From the cell containing the given text, extract its center point as (x, y) coordinate. 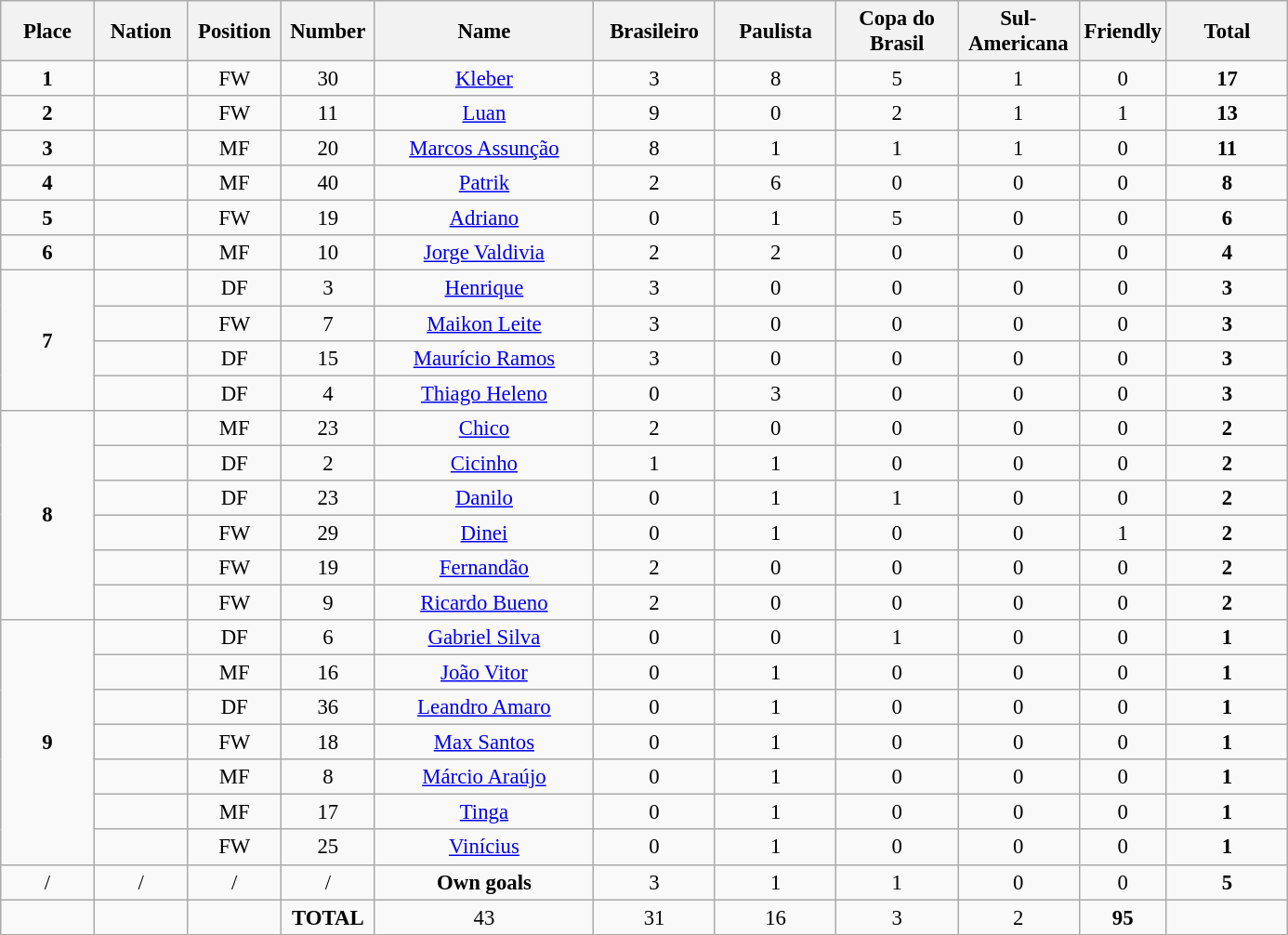
Márcio Araújo (484, 777)
Place (48, 32)
25 (329, 848)
Paulista (775, 32)
Patrik (484, 183)
18 (329, 743)
Brasileiro (654, 32)
Own goals (484, 882)
Friendly (1123, 32)
Leandro Amaro (484, 707)
Adriano (484, 218)
Vinícius (484, 848)
30 (329, 79)
Gabriel Silva (484, 638)
Sul-Americana (1019, 32)
13 (1227, 113)
Ricardo Bueno (484, 602)
Max Santos (484, 743)
Maurício Ramos (484, 358)
Thiago Heleno (484, 393)
40 (329, 183)
10 (329, 254)
Name (484, 32)
Cicinho (484, 463)
Fernandão (484, 568)
Nation (141, 32)
Jorge Valdivia (484, 254)
João Vitor (484, 673)
Position (234, 32)
Tinga (484, 812)
36 (329, 707)
Henrique (484, 288)
Chico (484, 428)
29 (329, 533)
TOTAL (329, 917)
20 (329, 149)
Total (1227, 32)
Marcos Assunção (484, 149)
Dinei (484, 533)
Number (329, 32)
Copa do Brasil (898, 32)
Maikon Leite (484, 323)
31 (654, 917)
Danilo (484, 498)
43 (484, 917)
15 (329, 358)
Kleber (484, 79)
Luan (484, 113)
95 (1123, 917)
